Find where the given text appears and provide that cell's center as (X, Y) coordinate. 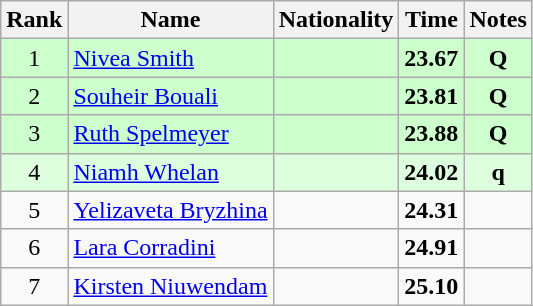
Time (432, 20)
2 (34, 96)
24.91 (432, 248)
1 (34, 58)
3 (34, 134)
Nationality (336, 20)
Niamh Whelan (170, 172)
6 (34, 248)
Lara Corradini (170, 248)
23.67 (432, 58)
Yelizaveta Bryzhina (170, 210)
Notes (498, 20)
Rank (34, 20)
Ruth Spelmeyer (170, 134)
Nivea Smith (170, 58)
Kirsten Niuwendam (170, 286)
23.88 (432, 134)
24.02 (432, 172)
24.31 (432, 210)
5 (34, 210)
4 (34, 172)
7 (34, 286)
q (498, 172)
25.10 (432, 286)
23.81 (432, 96)
Name (170, 20)
Souheir Bouali (170, 96)
